Capture the cell that displays the provided text and extract its (x, y) central coordinate. 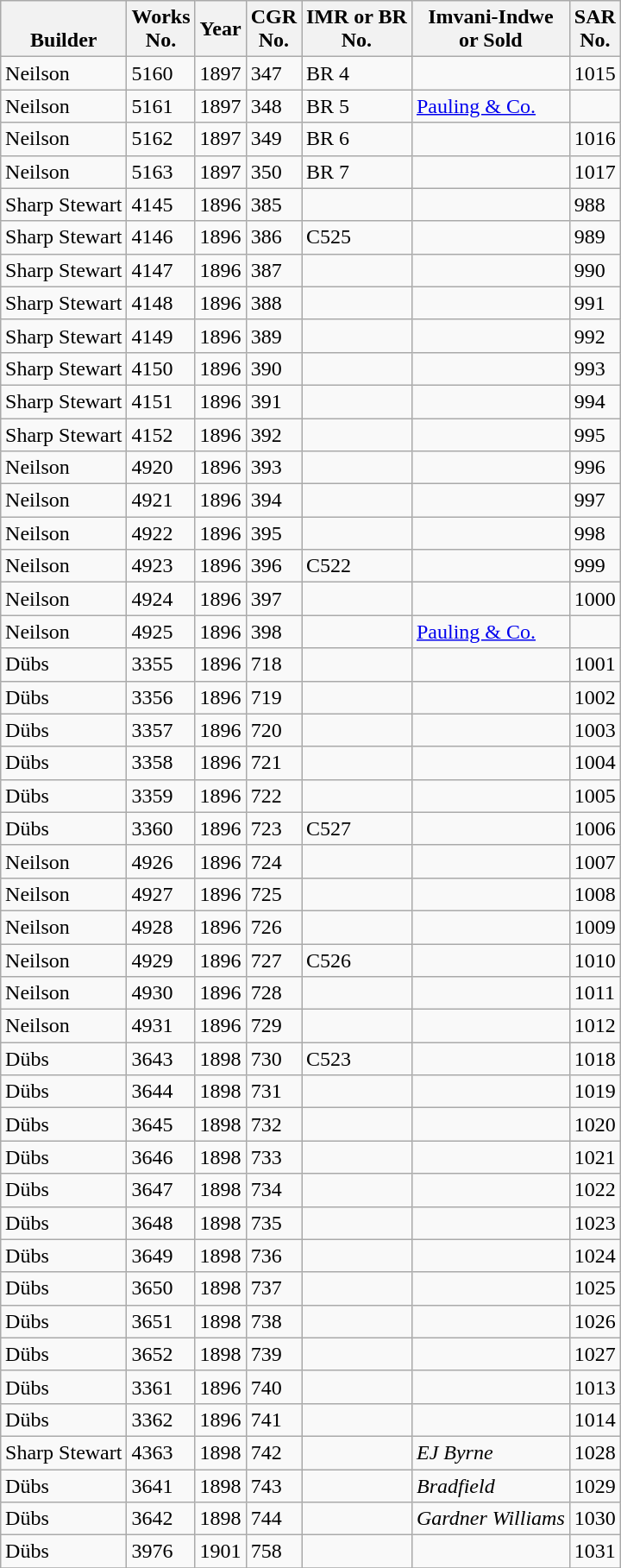
1030 (595, 1519)
3357 (160, 730)
BR 6 (357, 139)
4927 (160, 894)
4147 (160, 270)
724 (273, 861)
997 (595, 501)
1029 (595, 1485)
3358 (160, 763)
1006 (595, 828)
391 (273, 401)
733 (273, 1157)
BR 5 (357, 106)
1022 (595, 1190)
994 (595, 401)
991 (595, 303)
5162 (160, 139)
4923 (160, 566)
3641 (160, 1485)
3650 (160, 1288)
744 (273, 1519)
3644 (160, 1092)
Bradfield (490, 1485)
3643 (160, 1059)
3356 (160, 697)
C526 (357, 960)
4929 (160, 960)
3648 (160, 1223)
3652 (160, 1354)
1005 (595, 796)
385 (273, 205)
1010 (595, 960)
Year (221, 29)
734 (273, 1190)
4930 (160, 993)
4931 (160, 1026)
Builder (64, 29)
3360 (160, 828)
389 (273, 336)
3362 (160, 1420)
390 (273, 368)
1020 (595, 1124)
725 (273, 894)
4924 (160, 599)
740 (273, 1387)
C523 (357, 1059)
4920 (160, 468)
3976 (160, 1552)
CGRNo. (273, 29)
1011 (595, 993)
350 (273, 172)
719 (273, 697)
1014 (595, 1420)
3361 (160, 1387)
1027 (595, 1354)
4148 (160, 303)
5160 (160, 73)
996 (595, 468)
990 (595, 270)
4149 (160, 336)
741 (273, 1420)
C527 (357, 828)
WorksNo. (160, 29)
1001 (595, 664)
1026 (595, 1321)
727 (273, 960)
388 (273, 303)
397 (273, 599)
348 (273, 106)
988 (595, 205)
EJ Byrne (490, 1452)
731 (273, 1092)
4928 (160, 927)
Gardner Williams (490, 1519)
739 (273, 1354)
386 (273, 237)
5161 (160, 106)
396 (273, 566)
989 (595, 237)
3649 (160, 1256)
720 (273, 730)
3359 (160, 796)
1015 (595, 73)
1008 (595, 894)
4922 (160, 533)
BR 4 (357, 73)
730 (273, 1059)
394 (273, 501)
3647 (160, 1190)
4921 (160, 501)
398 (273, 632)
4150 (160, 368)
1007 (595, 861)
C525 (357, 237)
1012 (595, 1026)
1901 (221, 1552)
1000 (595, 599)
723 (273, 828)
728 (273, 993)
392 (273, 434)
SARNo. (595, 29)
1023 (595, 1223)
BR 7 (357, 172)
995 (595, 434)
Imvani-Indweor Sold (490, 29)
4145 (160, 205)
4363 (160, 1452)
1024 (595, 1256)
395 (273, 533)
999 (595, 566)
758 (273, 1552)
738 (273, 1321)
4151 (160, 401)
1009 (595, 927)
722 (273, 796)
729 (273, 1026)
718 (273, 664)
1017 (595, 172)
736 (273, 1256)
C522 (357, 566)
4926 (160, 861)
1019 (595, 1092)
1018 (595, 1059)
1013 (595, 1387)
4146 (160, 237)
347 (273, 73)
4925 (160, 632)
742 (273, 1452)
1003 (595, 730)
3646 (160, 1157)
721 (273, 763)
1028 (595, 1452)
732 (273, 1124)
IMR or BRNo. (357, 29)
735 (273, 1223)
1025 (595, 1288)
1021 (595, 1157)
993 (595, 368)
1031 (595, 1552)
737 (273, 1288)
387 (273, 270)
992 (595, 336)
743 (273, 1485)
726 (273, 927)
3642 (160, 1519)
349 (273, 139)
3645 (160, 1124)
3355 (160, 664)
393 (273, 468)
998 (595, 533)
4152 (160, 434)
5163 (160, 172)
1002 (595, 697)
1004 (595, 763)
1016 (595, 139)
3651 (160, 1321)
